Find where the given text appears and provide that cell's center as [x, y] coordinate. 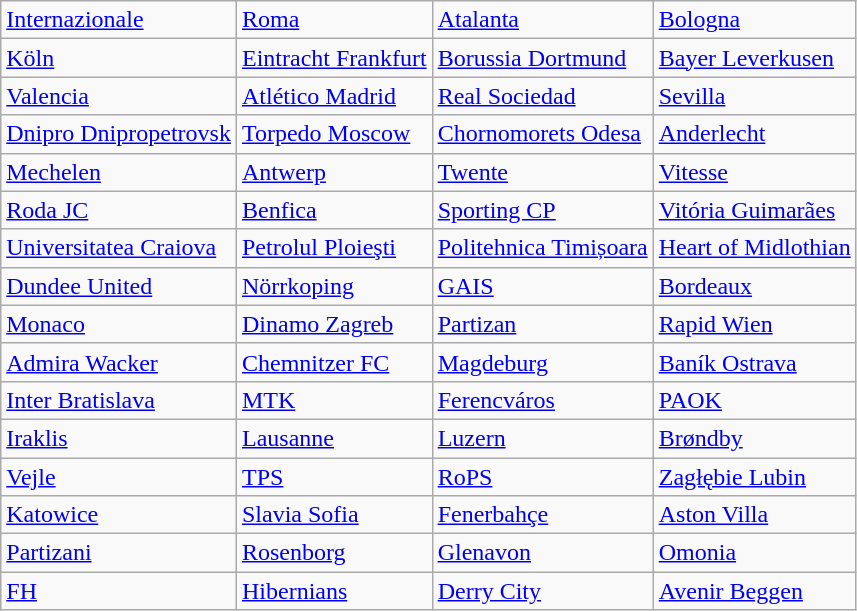
Ferencváros [542, 400]
Petrolul Ploieşti [334, 248]
Rapid Wien [754, 324]
Baník Ostrava [754, 362]
Brøndby [754, 438]
Roma [334, 20]
Twente [542, 172]
Bayer Leverkusen [754, 58]
Borussia Dortmund [542, 58]
GAIS [542, 286]
Eintracht Frankfurt [334, 58]
Hibernians [334, 591]
Real Sociedad [542, 96]
Vitória Guimarães [754, 210]
FH [119, 591]
MTK [334, 400]
Katowice [119, 515]
Bordeaux [754, 286]
Dnipro Dnipropetrovsk [119, 134]
Atlético Madrid [334, 96]
Antwerp [334, 172]
Anderlecht [754, 134]
TPS [334, 477]
Internazionale [119, 20]
Luzern [542, 438]
Partizani [119, 553]
Chemnitzer FC [334, 362]
Bologna [754, 20]
Derry City [542, 591]
PAOK [754, 400]
Partizan [542, 324]
Köln [119, 58]
Vitesse [754, 172]
Magdeburg [542, 362]
Sporting CP [542, 210]
Dundee United [119, 286]
Universitatea Craiova [119, 248]
Slavia Sofia [334, 515]
Fenerbahçe [542, 515]
Mechelen [119, 172]
Monaco [119, 324]
Omonia [754, 553]
Inter Bratislava [119, 400]
Avenir Beggen [754, 591]
Valencia [119, 96]
Chornomorets Odesa [542, 134]
RoPS [542, 477]
Torpedo Moscow [334, 134]
Roda JC [119, 210]
Politehnica Timișoara [542, 248]
Zagłębie Lubin [754, 477]
Heart of Midlothian [754, 248]
Admira Wacker [119, 362]
Lausanne [334, 438]
Atalanta [542, 20]
Vejle [119, 477]
Glenavon [542, 553]
Nörrkoping [334, 286]
Iraklis [119, 438]
Sevilla [754, 96]
Dinamo Zagreb [334, 324]
Aston Villa [754, 515]
Rosenborg [334, 553]
Benfica [334, 210]
